Detect which cell encompasses the target text, then output its (x, y) center coordinate. 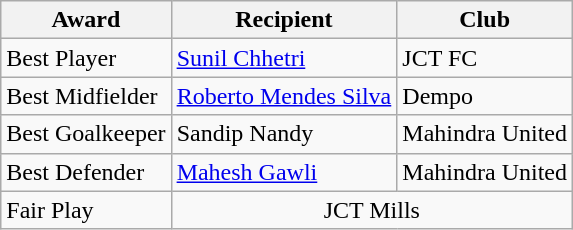
Sunil Chhetri (284, 58)
Roberto Mendes Silva (284, 96)
Dempo (485, 96)
Best Midfielder (86, 96)
Best Goalkeeper (86, 134)
JCT FC (485, 58)
JCT Mills (372, 210)
Award (86, 20)
Best Defender (86, 172)
Mahesh Gawli (284, 172)
Sandip Nandy (284, 134)
Fair Play (86, 210)
Best Player (86, 58)
Club (485, 20)
Recipient (284, 20)
